Scan for the cell matching the given text and deliver its [X, Y] coordinate at center. 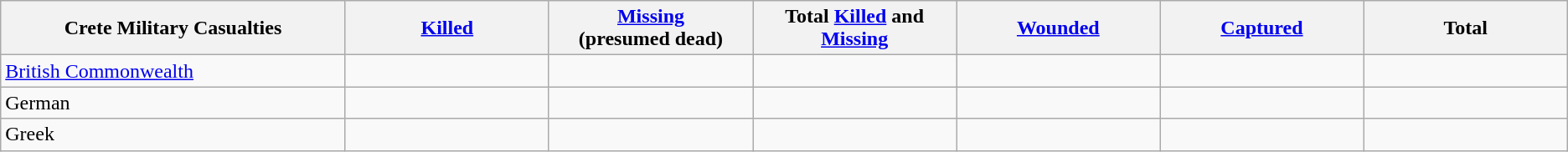
Total [1466, 28]
Killed [447, 28]
British Commonwealth [173, 71]
Crete Military Casualties [173, 28]
Wounded [1059, 28]
Missing (presumed dead) [650, 28]
Total Killed and Missing [854, 28]
Greek [173, 134]
German [173, 103]
Captured [1261, 28]
